Return [X, Y] of the center of cell containing provided text 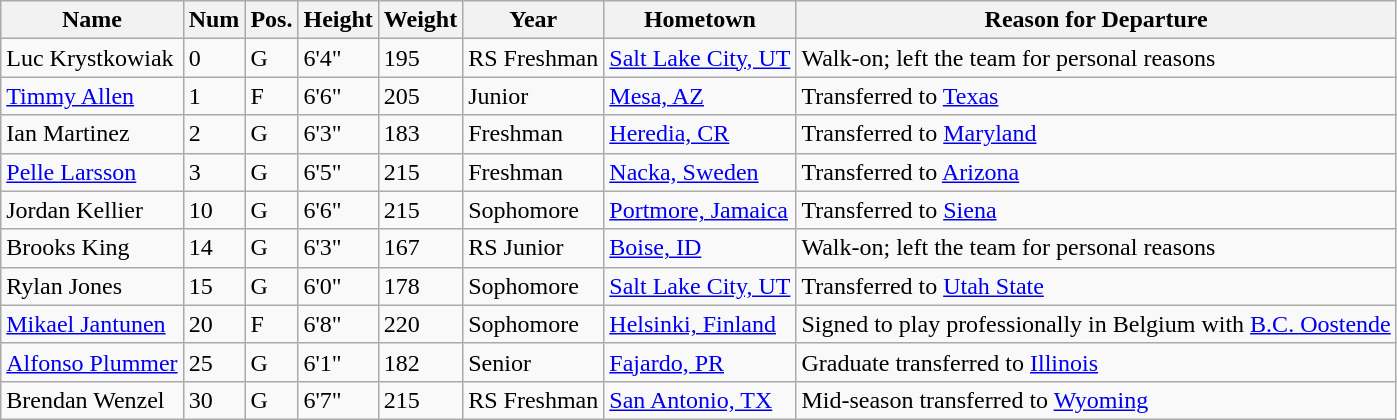
Senior [534, 362]
RS Junior [534, 248]
Height [338, 20]
Transferred to Arizona [1096, 172]
6'4" [338, 58]
Weight [420, 20]
30 [214, 400]
Transferred to Siena [1096, 210]
Alfonso Plummer [92, 362]
Boise, ID [700, 248]
6'7" [338, 400]
Transferred to Texas [1096, 96]
Nacka, Sweden [700, 172]
6'1" [338, 362]
25 [214, 362]
14 [214, 248]
2 [214, 134]
Reason for Departure [1096, 20]
15 [214, 286]
178 [420, 286]
Mikael Jantunen [92, 324]
Name [92, 20]
Jordan Kellier [92, 210]
Graduate transferred to Illinois [1096, 362]
205 [420, 96]
San Antonio, TX [700, 400]
6'5" [338, 172]
182 [420, 362]
Num [214, 20]
20 [214, 324]
0 [214, 58]
Brooks King [92, 248]
Year [534, 20]
Transferred to Utah State [1096, 286]
Rylan Jones [92, 286]
Mesa, AZ [700, 96]
10 [214, 210]
195 [420, 58]
1 [214, 96]
167 [420, 248]
Hometown [700, 20]
Mid-season transferred to Wyoming [1096, 400]
Brendan Wenzel [92, 400]
183 [420, 134]
Pos. [272, 20]
Signed to play professionally in Belgium with B.C. Oostende [1096, 324]
Ian Martinez [92, 134]
Transferred to Maryland [1096, 134]
Junior [534, 96]
3 [214, 172]
Heredia, CR [700, 134]
6'8" [338, 324]
Helsinki, Finland [700, 324]
Portmore, Jamaica [700, 210]
Pelle Larsson [92, 172]
6'0" [338, 286]
Fajardo, PR [700, 362]
220 [420, 324]
Luc Krystkowiak [92, 58]
Timmy Allen [92, 96]
